Search for the cell housing the specified text and yield its (X, Y) center coordinate. 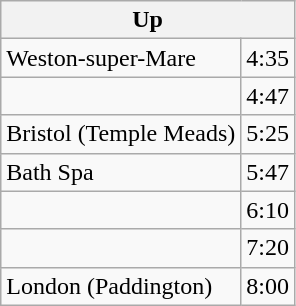
8:00 (268, 286)
London (Paddington) (121, 286)
Bath Spa (121, 172)
Bristol (Temple Meads) (121, 134)
4:47 (268, 96)
4:35 (268, 58)
5:47 (268, 172)
Weston-super-Mare (121, 58)
Up (148, 20)
6:10 (268, 210)
7:20 (268, 248)
5:25 (268, 134)
